Determine the [X, Y] coordinate at the center of the cell enclosing the given text.  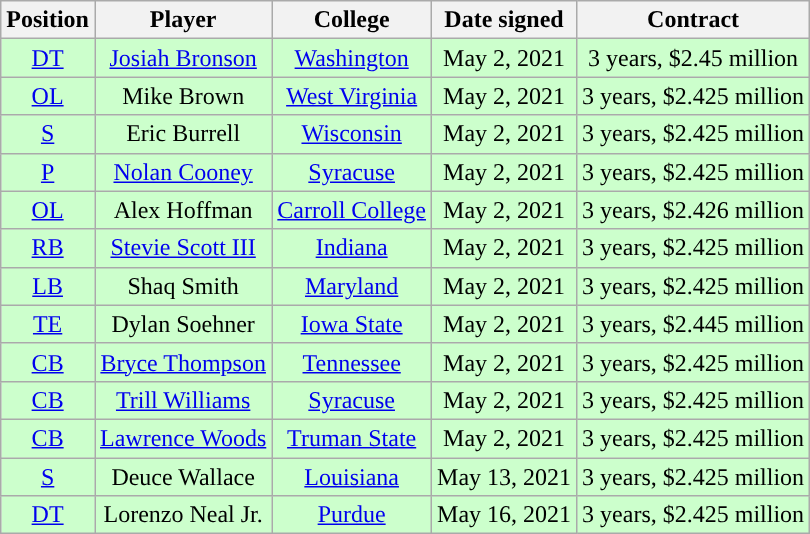
Shaq Smith [182, 286]
Maryland [352, 286]
Louisiana [352, 477]
P [48, 172]
May 16, 2021 [504, 515]
West Virginia [352, 96]
Josiah Bronson [182, 58]
Mike Brown [182, 96]
Lawrence Woods [182, 438]
TE [48, 324]
Player [182, 20]
Dylan Soehner [182, 324]
Contract [694, 20]
Date signed [504, 20]
RB [48, 248]
Lorenzo Neal Jr. [182, 515]
LB [48, 286]
Trill Williams [182, 400]
Carroll College [352, 210]
Tennessee [352, 362]
Purdue [352, 515]
Position [48, 20]
Wisconsin [352, 134]
Iowa State [352, 324]
Indiana [352, 248]
Deuce Wallace [182, 477]
Bryce Thompson [182, 362]
3 years, $2.426 million [694, 210]
Eric Burrell [182, 134]
Washington [352, 58]
3 years, $2.445 million [694, 324]
May 13, 2021 [504, 477]
Alex Hoffman [182, 210]
Stevie Scott III [182, 248]
3 years, $2.45 million [694, 58]
Nolan Cooney [182, 172]
College [352, 20]
Truman State [352, 438]
